Output the (x, y) coordinate of the center of the cell containing the given text.  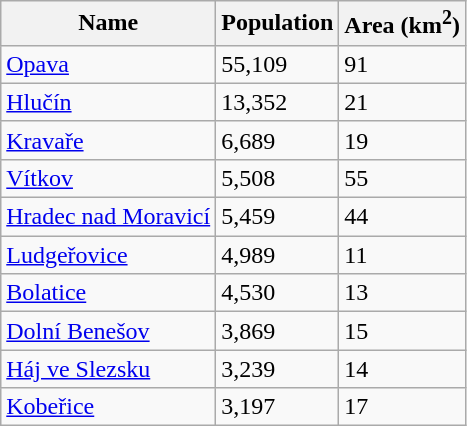
17 (402, 407)
Name (108, 24)
Bolatice (108, 293)
Ludgeřovice (108, 255)
Hradec nad Moravicí (108, 217)
5,459 (278, 217)
19 (402, 140)
13,352 (278, 102)
3,197 (278, 407)
15 (402, 331)
55,109 (278, 64)
13 (402, 293)
Kravaře (108, 140)
3,239 (278, 369)
Vítkov (108, 178)
Area (km2) (402, 24)
Opava (108, 64)
Kobeřice (108, 407)
21 (402, 102)
4,989 (278, 255)
Population (278, 24)
4,530 (278, 293)
11 (402, 255)
6,689 (278, 140)
3,869 (278, 331)
Dolní Benešov (108, 331)
5,508 (278, 178)
Háj ve Slezsku (108, 369)
91 (402, 64)
Hlučín (108, 102)
14 (402, 369)
44 (402, 217)
55 (402, 178)
